Scan for the cell matching the given text and deliver its (X, Y) coordinate at center. 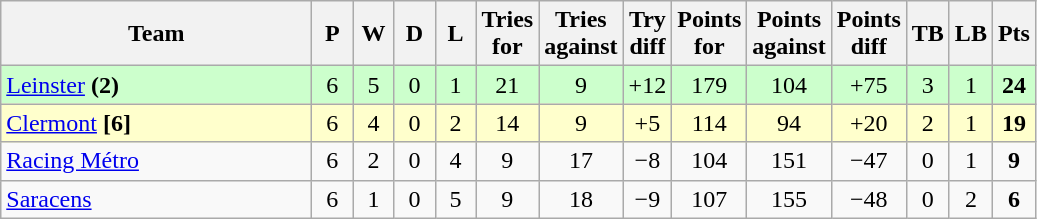
107 (710, 199)
114 (710, 123)
24 (1014, 85)
14 (508, 123)
+20 (868, 123)
Try diff (648, 34)
94 (789, 123)
+5 (648, 123)
−47 (868, 161)
19 (1014, 123)
Tries for (508, 34)
Points for (710, 34)
3 (928, 85)
Points diff (868, 34)
Clermont [6] (156, 123)
Points against (789, 34)
D (414, 34)
21 (508, 85)
P (332, 34)
L (456, 34)
Racing Métro (156, 161)
Leinster (2) (156, 85)
Saracens (156, 199)
W (374, 34)
17 (581, 161)
+75 (868, 85)
Tries against (581, 34)
TB (928, 34)
18 (581, 199)
−9 (648, 199)
−8 (648, 161)
−48 (868, 199)
Team (156, 34)
155 (789, 199)
179 (710, 85)
151 (789, 161)
+12 (648, 85)
Pts (1014, 34)
LB (970, 34)
